Capture the cell that displays the provided text and extract its (X, Y) central coordinate. 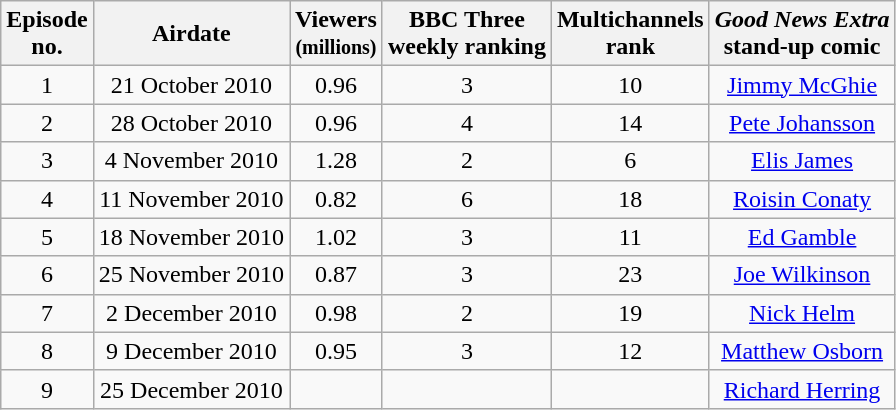
28 October 2010 (191, 123)
25 November 2010 (191, 275)
1 (47, 85)
18 November 2010 (191, 237)
23 (630, 275)
1.28 (336, 161)
Joe Wilkinson (802, 275)
5 (47, 237)
Nick Helm (802, 313)
Episodeno. (47, 34)
BBC Threeweekly ranking (466, 34)
8 (47, 351)
0.98 (336, 313)
19 (630, 313)
0.82 (336, 199)
9 December 2010 (191, 351)
21 October 2010 (191, 85)
Ed Gamble (802, 237)
12 (630, 351)
10 (630, 85)
25 December 2010 (191, 389)
Elis James (802, 161)
Airdate (191, 34)
Good News Extrastand-up comic (802, 34)
1.02 (336, 237)
Jimmy McGhie (802, 85)
0.95 (336, 351)
Multichannelsrank (630, 34)
7 (47, 313)
11 (630, 237)
18 (630, 199)
Richard Herring (802, 389)
0.87 (336, 275)
9 (47, 389)
2 December 2010 (191, 313)
11 November 2010 (191, 199)
Pete Johansson (802, 123)
Matthew Osborn (802, 351)
Roisin Conaty (802, 199)
Viewers(millions) (336, 34)
4 November 2010 (191, 161)
14 (630, 123)
